Locate the cell with the specified text and output its (X, Y) center coordinate. 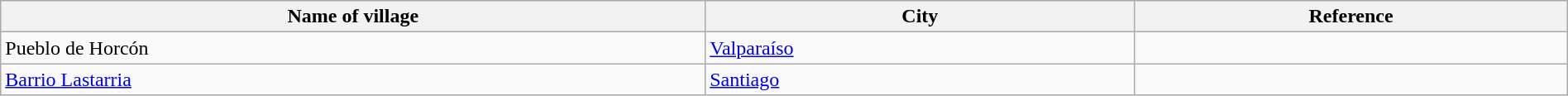
Barrio Lastarria (353, 79)
Reference (1351, 17)
Valparaíso (920, 48)
Pueblo de Horcón (353, 48)
Name of village (353, 17)
Santiago (920, 79)
City (920, 17)
